Extract the [X, Y] coordinate from the center of the cell holding the provided text.  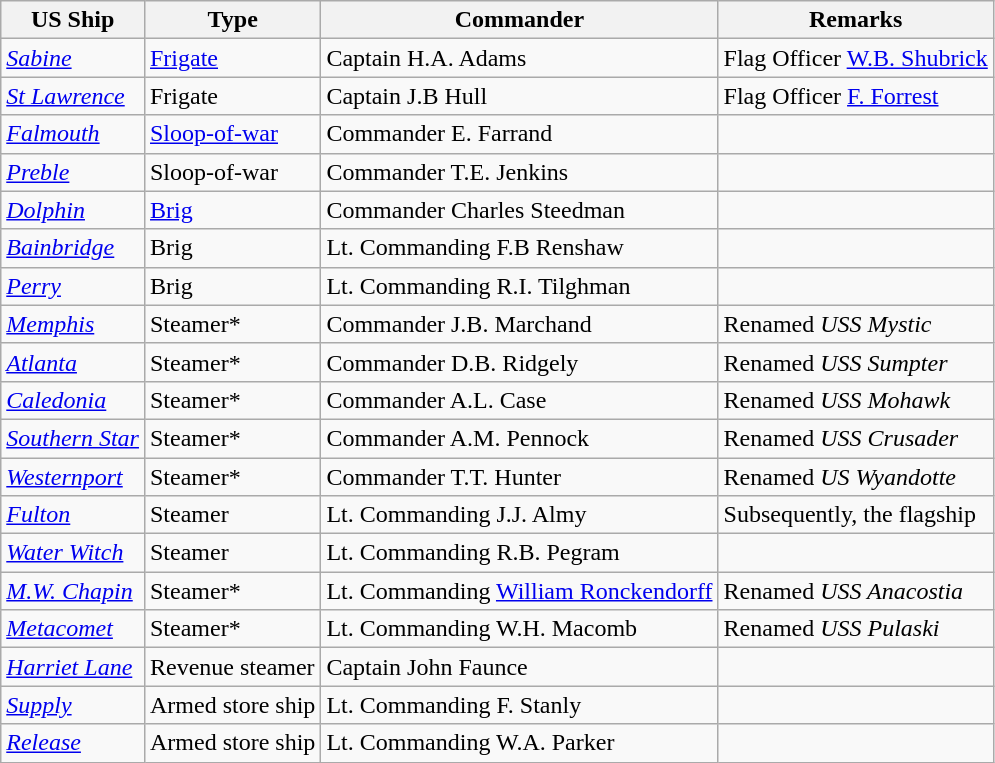
Captain John Faunce [520, 667]
Renamed USS Sumpter [856, 362]
Commander A.L. Case [520, 400]
Southern Star [73, 438]
Captain H.A. Adams [520, 58]
Lt. Commanding R.I. Tilghman [520, 286]
Renamed US Wyandotte [856, 477]
Lt. Commanding W.A. Parker [520, 743]
Perry [73, 286]
Lt. Commanding F.B Renshaw [520, 248]
Flag Officer W.B. Shubrick [856, 58]
Renamed USS Mystic [856, 324]
Atlanta [73, 362]
Flag Officer F. Forrest [856, 96]
Water Witch [73, 553]
Preble [73, 172]
Metacomet [73, 629]
Sabine [73, 58]
Fulton [73, 515]
Renamed USS Anacostia [856, 591]
Lt. Commanding R.B. Pegram [520, 553]
Caledonia [73, 400]
Lt. Commanding W.H. Macomb [520, 629]
Commander D.B. Ridgely [520, 362]
Commander [520, 20]
St Lawrence [73, 96]
Falmouth [73, 134]
Subsequently, the flagship [856, 515]
Dolphin [73, 210]
Bainbridge [73, 248]
Commander A.M. Pennock [520, 438]
Memphis [73, 324]
Renamed USS Crusader [856, 438]
Commander T.E. Jenkins [520, 172]
Renamed USS Pulaski [856, 629]
Commander J.B. Marchand [520, 324]
Supply [73, 705]
Commander Charles Steedman [520, 210]
Release [73, 743]
Captain J.B Hull [520, 96]
US Ship [73, 20]
Type [232, 20]
Lt. Commanding F. Stanly [520, 705]
Remarks [856, 20]
Commander T.T. Hunter [520, 477]
Westernport [73, 477]
M.W. Chapin [73, 591]
Revenue steamer [232, 667]
Commander E. Farrand [520, 134]
Lt. Commanding J.J. Almy [520, 515]
Lt. Commanding William Ronckendorff [520, 591]
Harriet Lane [73, 667]
Renamed USS Mohawk [856, 400]
